Detect which cell encompasses the target text, then output its (x, y) center coordinate. 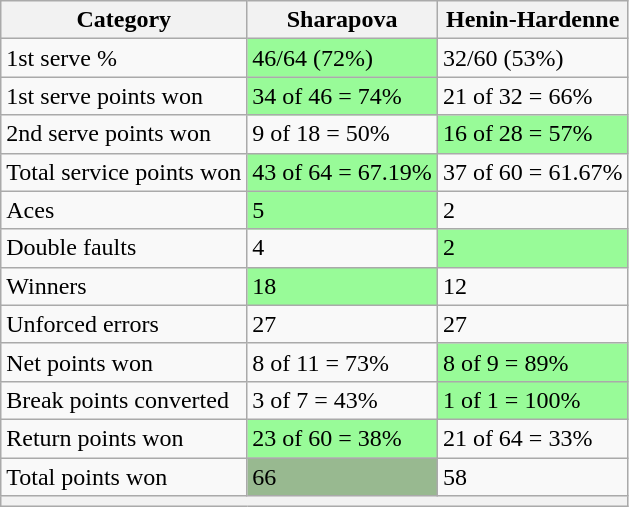
Unforced errors (124, 324)
Category (124, 20)
Total points won (124, 477)
Total service points won (124, 172)
21 of 64 = 33% (532, 438)
4 (342, 248)
23 of 60 = 38% (342, 438)
8 of 9 = 89% (532, 362)
Double faults (124, 248)
Net points won (124, 362)
34 of 46 = 74% (342, 96)
1st serve points won (124, 96)
37 of 60 = 61.67% (532, 172)
46/64 (72%) (342, 58)
21 of 32 = 66% (532, 96)
Aces (124, 210)
43 of 64 = 67.19% (342, 172)
Return points won (124, 438)
2nd serve points won (124, 134)
66 (342, 477)
Winners (124, 286)
32/60 (53%) (532, 58)
Break points converted (124, 400)
5 (342, 210)
12 (532, 286)
8 of 11 = 73% (342, 362)
18 (342, 286)
9 of 18 = 50% (342, 134)
Sharapova (342, 20)
58 (532, 477)
1st serve % (124, 58)
3 of 7 = 43% (342, 400)
Henin-Hardenne (532, 20)
16 of 28 = 57% (532, 134)
1 of 1 = 100% (532, 400)
